Scan for the cell matching the given text and deliver its [x, y] coordinate at center. 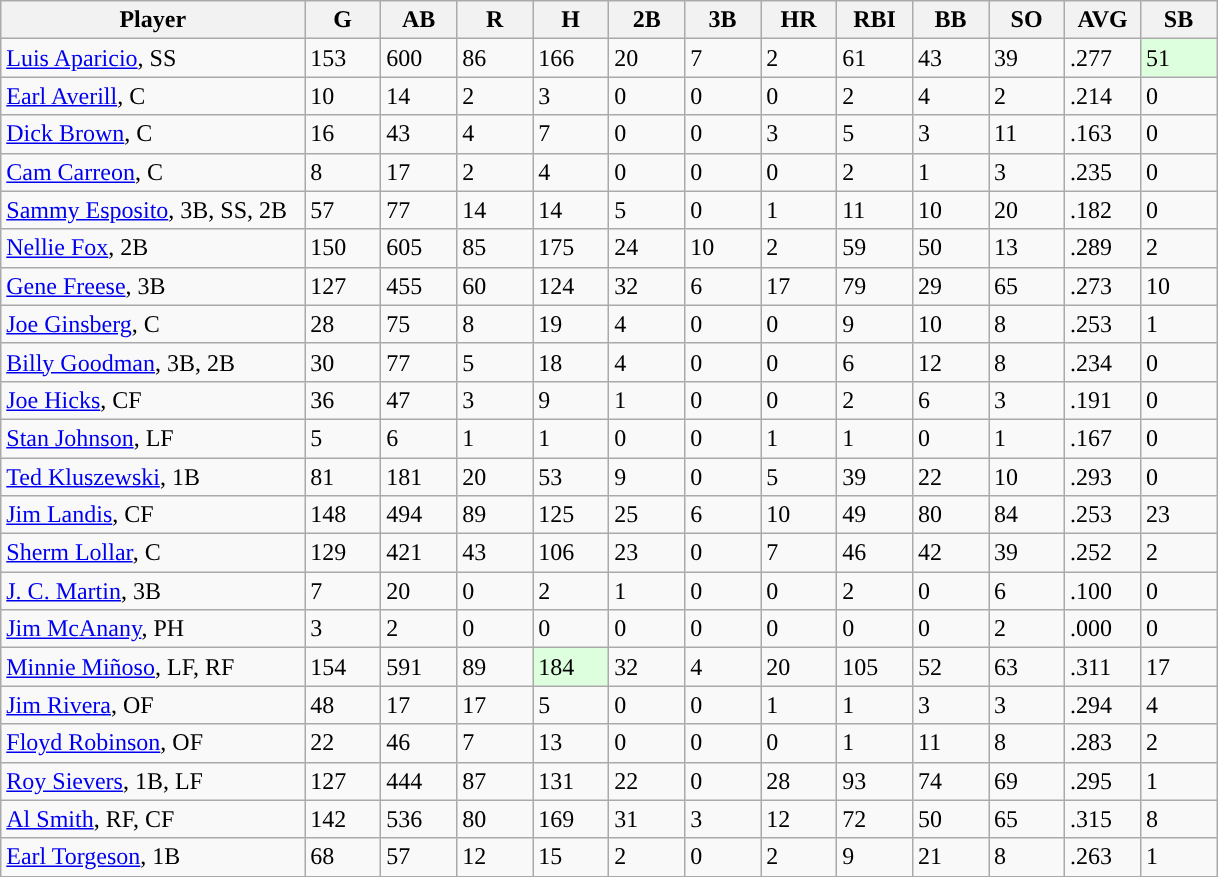
Sammy Esposito, 3B, SS, 2B [153, 210]
RBI [875, 20]
.263 [1103, 857]
24 [647, 248]
153 [343, 58]
HR [799, 20]
75 [419, 324]
Cam Carreon, C [153, 172]
106 [571, 553]
131 [571, 781]
Earl Averill, C [153, 96]
AVG [1103, 20]
86 [495, 58]
591 [419, 667]
.295 [1103, 781]
SB [1179, 20]
605 [419, 248]
63 [1027, 667]
48 [343, 705]
3B [723, 20]
175 [571, 248]
129 [343, 553]
.182 [1103, 210]
25 [647, 515]
69 [1027, 781]
.315 [1103, 819]
.273 [1103, 286]
150 [343, 248]
Jim Rivera, OF [153, 705]
Earl Torgeson, 1B [153, 857]
494 [419, 515]
421 [419, 553]
.283 [1103, 743]
19 [571, 324]
31 [647, 819]
Roy Sievers, 1B, LF [153, 781]
Stan Johnson, LF [153, 438]
47 [419, 400]
BB [951, 20]
36 [343, 400]
Ted Kluszewski, 1B [153, 477]
Nellie Fox, 2B [153, 248]
81 [343, 477]
30 [343, 362]
59 [875, 248]
53 [571, 477]
Al Smith, RF, CF [153, 819]
84 [1027, 515]
G [343, 20]
87 [495, 781]
51 [1179, 58]
.289 [1103, 248]
105 [875, 667]
AB [419, 20]
93 [875, 781]
Player [153, 20]
2B [647, 20]
148 [343, 515]
455 [419, 286]
.277 [1103, 58]
Luis Aparicio, SS [153, 58]
125 [571, 515]
79 [875, 286]
Sherm Lollar, C [153, 553]
.167 [1103, 438]
124 [571, 286]
52 [951, 667]
R [495, 20]
Joe Hicks, CF [153, 400]
.163 [1103, 134]
16 [343, 134]
166 [571, 58]
Jim Landis, CF [153, 515]
184 [571, 667]
29 [951, 286]
J. C. Martin, 3B [153, 591]
85 [495, 248]
600 [419, 58]
60 [495, 286]
61 [875, 58]
181 [419, 477]
.293 [1103, 477]
169 [571, 819]
21 [951, 857]
74 [951, 781]
.252 [1103, 553]
SO [1027, 20]
.100 [1103, 591]
Dick Brown, C [153, 134]
Gene Freese, 3B [153, 286]
Floyd Robinson, OF [153, 743]
Billy Goodman, 3B, 2B [153, 362]
.000 [1103, 629]
42 [951, 553]
Minnie Miñoso, LF, RF [153, 667]
18 [571, 362]
.214 [1103, 96]
.234 [1103, 362]
.311 [1103, 667]
.191 [1103, 400]
444 [419, 781]
142 [343, 819]
.235 [1103, 172]
49 [875, 515]
Joe Ginsberg, C [153, 324]
H [571, 20]
15 [571, 857]
72 [875, 819]
154 [343, 667]
536 [419, 819]
68 [343, 857]
Jim McAnany, PH [153, 629]
.294 [1103, 705]
